Return the (x, y) coordinate for the center point of the cell that contains the specified text.  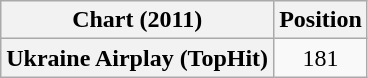
Chart (2011) (138, 20)
181 (321, 58)
Ukraine Airplay (TopHit) (138, 58)
Position (321, 20)
